Search for the cell housing the specified text and yield its [X, Y] center coordinate. 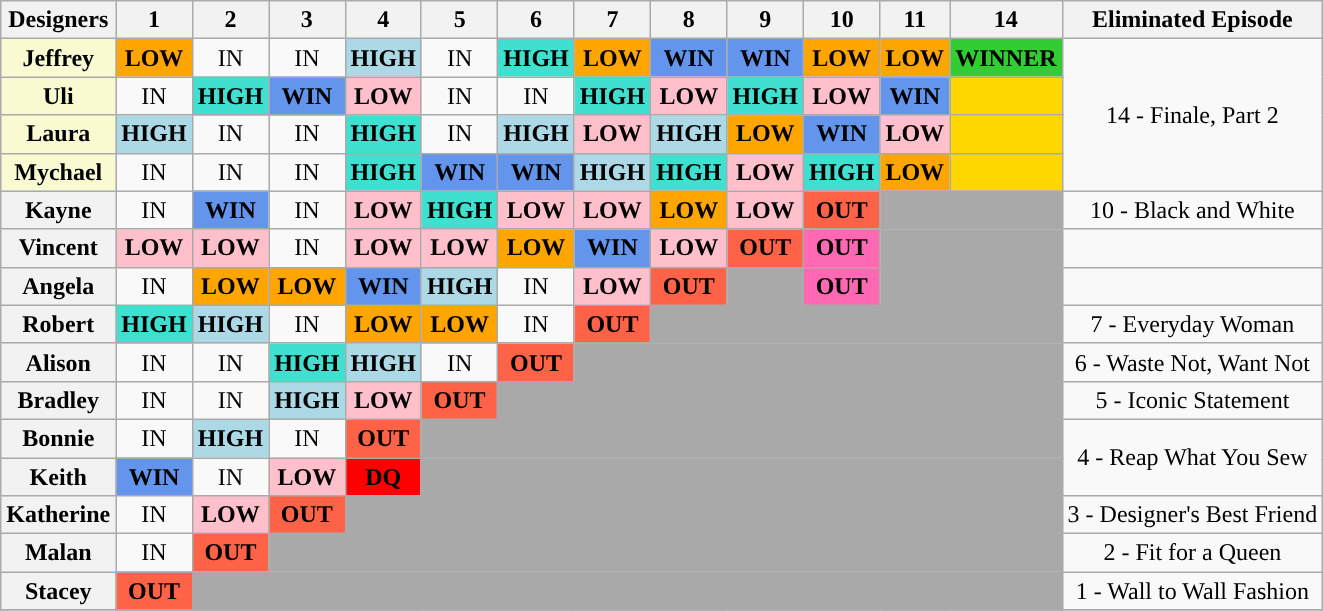
7 [612, 20]
Angela [58, 286]
Vincent [58, 248]
10 - Black and White [1192, 210]
11 [915, 20]
9 [765, 20]
Malan [58, 553]
5 [459, 20]
10 [841, 20]
Eliminated Episode [1192, 20]
Laura [58, 134]
DQ [383, 477]
1 [154, 20]
WINNER [1006, 58]
6 [536, 20]
5 - Iconic Statement [1192, 400]
1 - Wall to Wall Fashion [1192, 591]
4 - Reap What You Sew [1192, 457]
Keith [58, 477]
8 [689, 20]
7 - Everyday Woman [1192, 324]
Robert [58, 324]
Katherine [58, 515]
2 - Fit for a Queen [1192, 553]
Designers [58, 20]
Alison [58, 362]
Uli [58, 96]
Mychael [58, 172]
Jeffrey [58, 58]
14 [1006, 20]
3 - Designer's Best Friend [1192, 515]
Bradley [58, 400]
2 [230, 20]
6 - Waste Not, Want Not [1192, 362]
Bonnie [58, 438]
3 [307, 20]
14 - Finale, Part 2 [1192, 115]
4 [383, 20]
Stacey [58, 591]
Kayne [58, 210]
